Scan for the cell matching the given text and deliver its (x, y) coordinate at center. 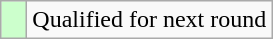
Qualified for next round (150, 20)
